Pinpoint the cell where the given text exists, returning its [X, Y] midpoint coordinate. 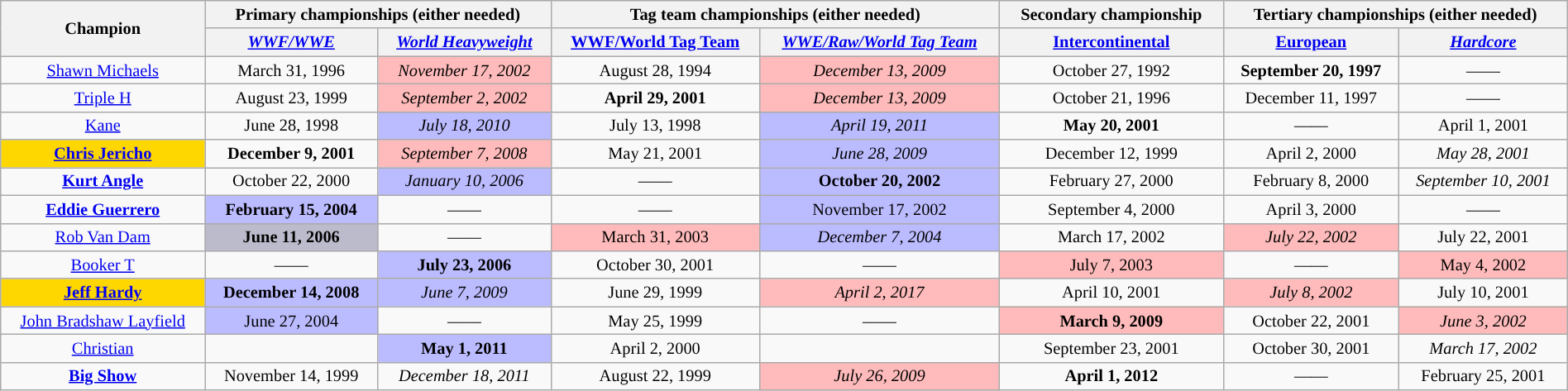
April 19, 2011 [879, 126]
July 22, 2001 [1484, 237]
December 12, 1999 [1111, 154]
Shawn Michaels [103, 70]
Tertiary championships (either needed) [1395, 14]
May 21, 2001 [655, 154]
June 27, 2004 [291, 321]
June 7, 2009 [465, 293]
February 25, 2001 [1484, 376]
April 10, 2001 [1111, 293]
May 4, 2002 [1484, 265]
Primary championships (either needed) [378, 14]
December 7, 2004 [879, 237]
Chris Jericho [103, 154]
July 22, 2002 [1312, 237]
World Heavyweight [465, 42]
January 10, 2006 [465, 181]
November 14, 1999 [291, 376]
WWF/WWE [291, 42]
December 14, 2008 [291, 293]
July 13, 1998 [655, 126]
Secondary championship [1111, 14]
Eddie Guerrero [103, 209]
March 9, 2009 [1111, 321]
February 8, 2000 [1312, 181]
February 15, 2004 [291, 209]
September 2, 2002 [465, 98]
September 20, 1997 [1312, 70]
August 22, 1999 [655, 376]
May 1, 2011 [465, 348]
July 23, 2006 [465, 265]
April 2, 2017 [879, 293]
March 31, 2003 [655, 237]
July 10, 2001 [1484, 293]
Christian [103, 348]
September 10, 2001 [1484, 181]
June 28, 1998 [291, 126]
October 27, 1992 [1111, 70]
April 1, 2001 [1484, 126]
June 3, 2002 [1484, 321]
July 18, 2010 [465, 126]
WWE/Raw/World Tag Team [879, 42]
Booker T [103, 265]
Hardcore [1484, 42]
September 4, 2000 [1111, 209]
July 26, 2009 [879, 376]
December 9, 2001 [291, 154]
April 1, 2012 [1111, 376]
Intercontinental [1111, 42]
Kurt Angle [103, 181]
June 11, 2006 [291, 237]
December 11, 1997 [1312, 98]
John Bradshaw Layfield [103, 321]
Champion [103, 28]
May 25, 1999 [655, 321]
October 22, 2000 [291, 181]
August 28, 1994 [655, 70]
Jeff Hardy [103, 293]
October 20, 2002 [879, 181]
July 8, 2002 [1312, 293]
June 29, 1999 [655, 293]
September 23, 2001 [1111, 348]
September 7, 2008 [465, 154]
Tag team championships (either needed) [776, 14]
WWF/World Tag Team [655, 42]
February 27, 2000 [1111, 181]
May 28, 2001 [1484, 154]
October 22, 2001 [1312, 321]
May 20, 2001 [1111, 126]
Rob Van Dam [103, 237]
European [1312, 42]
March 31, 1996 [291, 70]
December 18, 2011 [465, 376]
August 23, 1999 [291, 98]
Kane [103, 126]
October 21, 1996 [1111, 98]
July 7, 2003 [1111, 265]
April 3, 2000 [1312, 209]
Triple H [103, 98]
June 28, 2009 [879, 154]
Big Show [103, 376]
April 29, 2001 [655, 98]
